Capture the cell that displays the provided text and extract its [X, Y] central coordinate. 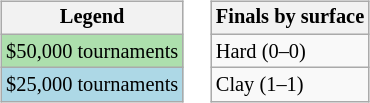
$50,000 tournaments [92, 51]
Finals by surface [290, 18]
Hard (0–0) [290, 51]
$25,000 tournaments [92, 85]
Legend [92, 18]
Clay (1–1) [290, 85]
